Detect which cell encompasses the target text, then output its (X, Y) center coordinate. 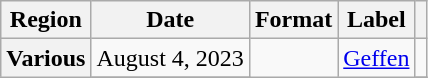
Label (376, 20)
Date (170, 20)
Geffen (376, 58)
August 4, 2023 (170, 58)
Region (46, 20)
Format (293, 20)
Various (46, 58)
